Provide the (X, Y) coordinate of the cell's center where the given text is located.  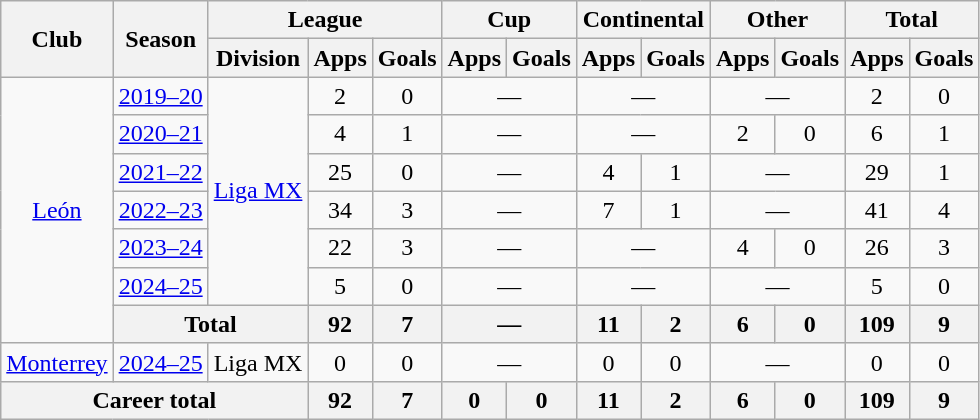
2021–22 (160, 172)
2020–21 (160, 134)
Cup (509, 20)
2023–24 (160, 248)
Career total (154, 400)
2019–20 (160, 96)
Club (57, 39)
22 (340, 248)
Other (777, 20)
Division (258, 58)
Monterrey (57, 362)
25 (340, 172)
41 (877, 210)
29 (877, 172)
Season (160, 39)
2022–23 (160, 210)
Continental (643, 20)
26 (877, 248)
34 (340, 210)
León (57, 210)
League (325, 20)
